Return the [X, Y] coordinate for the center point of the cell that contains the specified text.  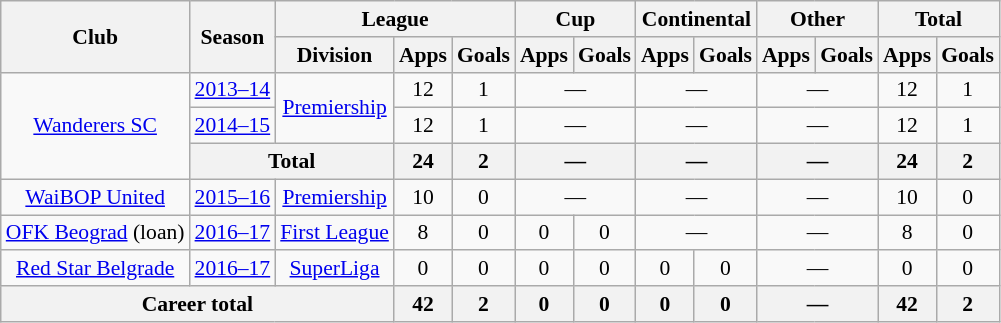
Season [233, 36]
Club [96, 36]
Wanderers SC [96, 126]
League [395, 19]
Continental [696, 19]
First League [334, 233]
OFK Beograd (loan) [96, 233]
2015–16 [233, 197]
Career total [198, 304]
Other [818, 19]
WaiBOP United [96, 197]
Red Star Belgrade [96, 269]
Cup [576, 19]
2014–15 [233, 126]
2013–14 [233, 90]
SuperLiga [334, 269]
Division [334, 55]
